Return (X, Y) of the center of cell containing provided text 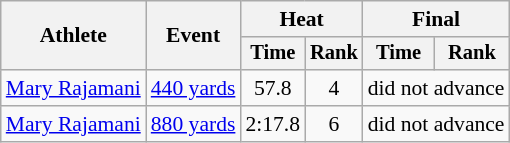
Event (194, 36)
880 yards (194, 124)
57.8 (272, 88)
Athlete (74, 36)
4 (334, 88)
6 (334, 124)
Final (436, 19)
Heat (301, 19)
2:17.8 (272, 124)
440 yards (194, 88)
